Scan for the cell matching the given text and deliver its (X, Y) coordinate at center. 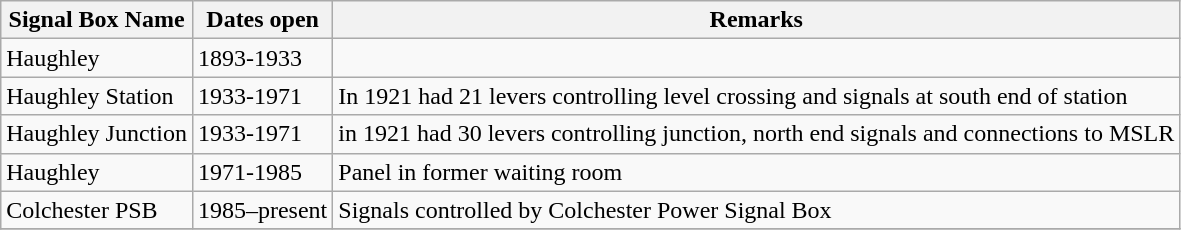
Remarks (756, 20)
Panel in former waiting room (756, 172)
1893-1933 (262, 58)
Haughley Station (97, 96)
Signal Box Name (97, 20)
1985–present (262, 210)
1971-1985 (262, 172)
in 1921 had 30 levers controlling junction, north end signals and connections to MSLR (756, 134)
Dates open (262, 20)
In 1921 had 21 levers controlling level crossing and signals at south end of station (756, 96)
Haughley Junction (97, 134)
Colchester PSB (97, 210)
Signals controlled by Colchester Power Signal Box (756, 210)
